Detect which cell encompasses the target text, then output its [x, y] center coordinate. 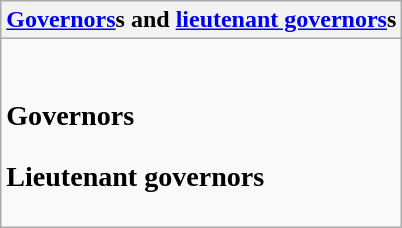
GovernorsLieutenant governors [202, 133]
Governorss and lieutenant governorss [202, 20]
